Scan for the cell matching the given text and deliver its (x, y) coordinate at center. 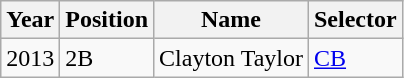
Selector (355, 20)
CB (355, 58)
Position (107, 20)
Year (30, 20)
2013 (30, 58)
Clayton Taylor (232, 58)
2B (107, 58)
Name (232, 20)
